Find where the given text appears and provide that cell's center as (x, y) coordinate. 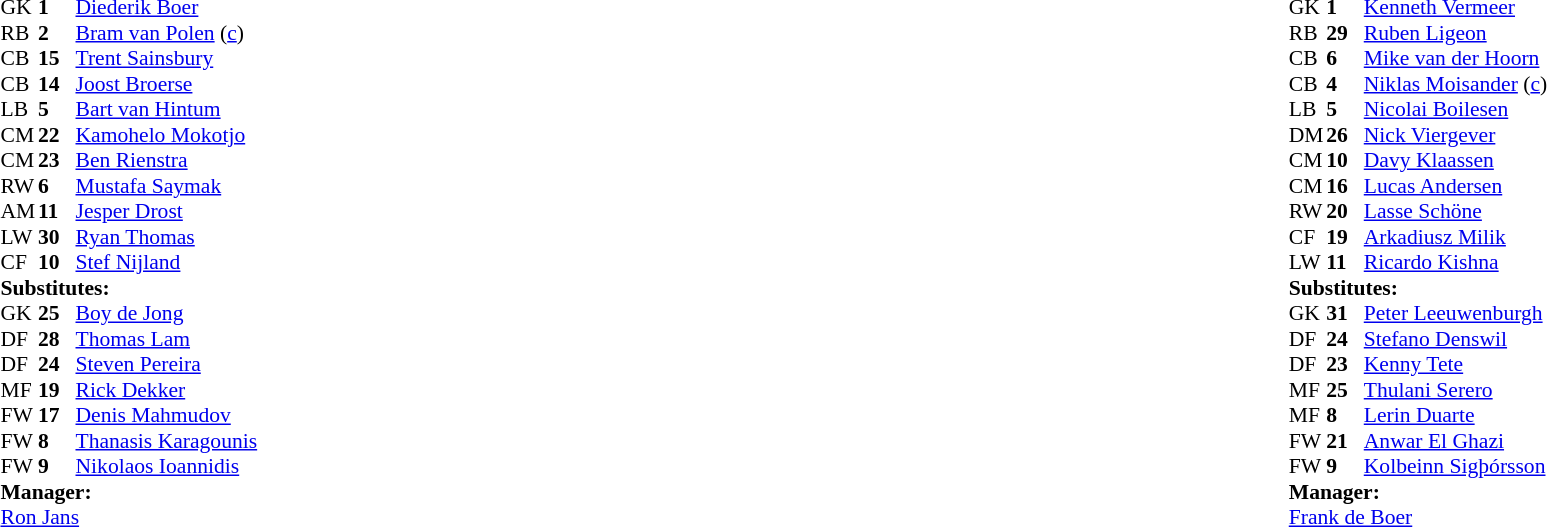
17 (57, 415)
Ricardo Kishna (1456, 263)
DM (1308, 135)
15 (57, 59)
Arkadiusz Milik (1456, 237)
Davy Klaassen (1456, 161)
Denis Mahmudov (167, 415)
AM (19, 211)
Thomas Lam (167, 339)
22 (57, 135)
21 (1345, 441)
Lasse Schöne (1456, 211)
Nicolai Boilesen (1456, 109)
Kolbeinn Sigþórsson (1456, 467)
Rick Dekker (167, 390)
16 (1345, 186)
Steven Pereira (167, 365)
Trent Sainsbury (167, 59)
Ben Rienstra (167, 161)
Ryan Thomas (167, 237)
Joost Broerse (167, 84)
29 (1345, 33)
Mustafa Saymak (167, 186)
Lucas Andersen (1456, 186)
14 (57, 84)
28 (57, 339)
Bart van Hintum (167, 109)
2 (57, 33)
Nikolaos Ioannidis (167, 467)
26 (1345, 135)
Peter Leeuwenburgh (1456, 313)
Stef Nijland (167, 263)
Niklas Moisander (c) (1456, 84)
20 (1345, 211)
Mike van der Hoorn (1456, 59)
Kenny Tete (1456, 365)
Lerin Duarte (1456, 415)
Thanasis Karagounis (167, 441)
Jesper Drost (167, 211)
4 (1345, 84)
Bram van Polen (c) (167, 33)
31 (1345, 313)
Ruben Ligeon (1456, 33)
Nick Viergever (1456, 135)
Boy de Jong (167, 313)
Stefano Denswil (1456, 339)
Thulani Serero (1456, 390)
30 (57, 237)
Kamohelo Mokotjo (167, 135)
Anwar El Ghazi (1456, 441)
